For the text-containing cell, return its midpoint in (X, Y) coordinate format. 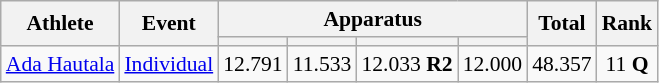
11.533 (322, 64)
12.033 R2 (406, 64)
Event (168, 24)
Total (562, 24)
Athlete (60, 24)
Rank (628, 24)
Ada Hautala (60, 64)
12.791 (252, 64)
Individual (168, 64)
12.000 (492, 64)
48.357 (562, 64)
Apparatus (372, 19)
11 Q (628, 64)
